Scan for the cell matching the given text and deliver its (x, y) coordinate at center. 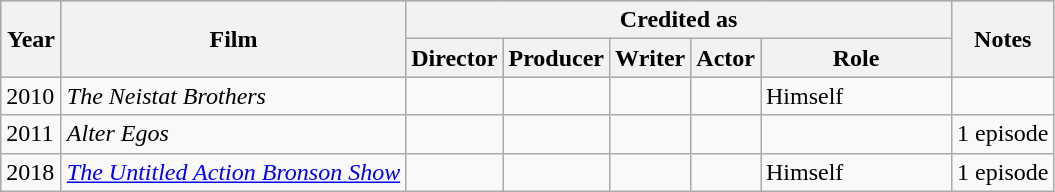
Director (454, 58)
2018 (32, 172)
2010 (32, 96)
Notes (1003, 39)
Actor (726, 58)
Year (32, 39)
Film (233, 39)
Producer (556, 58)
The Untitled Action Bronson Show (233, 172)
Credited as (679, 20)
Writer (650, 58)
Alter Egos (233, 134)
2011 (32, 134)
The Neistat Brothers (233, 96)
Role (856, 58)
